Detect which cell encompasses the target text, then output its [x, y] center coordinate. 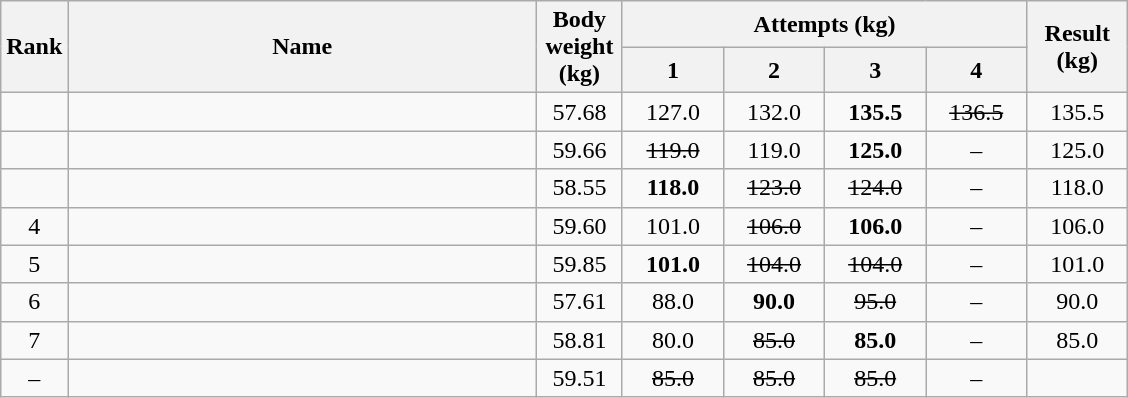
57.68 [579, 112]
59.85 [579, 264]
88.0 [672, 302]
Name [302, 47]
5 [34, 264]
123.0 [774, 188]
59.51 [579, 378]
3 [876, 70]
Attempts (kg) [824, 24]
59.66 [579, 150]
7 [34, 340]
2 [774, 70]
136.5 [976, 112]
59.60 [579, 226]
Result (kg) [1078, 47]
95.0 [876, 302]
132.0 [774, 112]
6 [34, 302]
80.0 [672, 340]
57.61 [579, 302]
Rank [34, 47]
58.81 [579, 340]
127.0 [672, 112]
1 [672, 70]
58.55 [579, 188]
124.0 [876, 188]
Body weight (kg) [579, 47]
